Locate the cell with the specified text and output its [x, y] center coordinate. 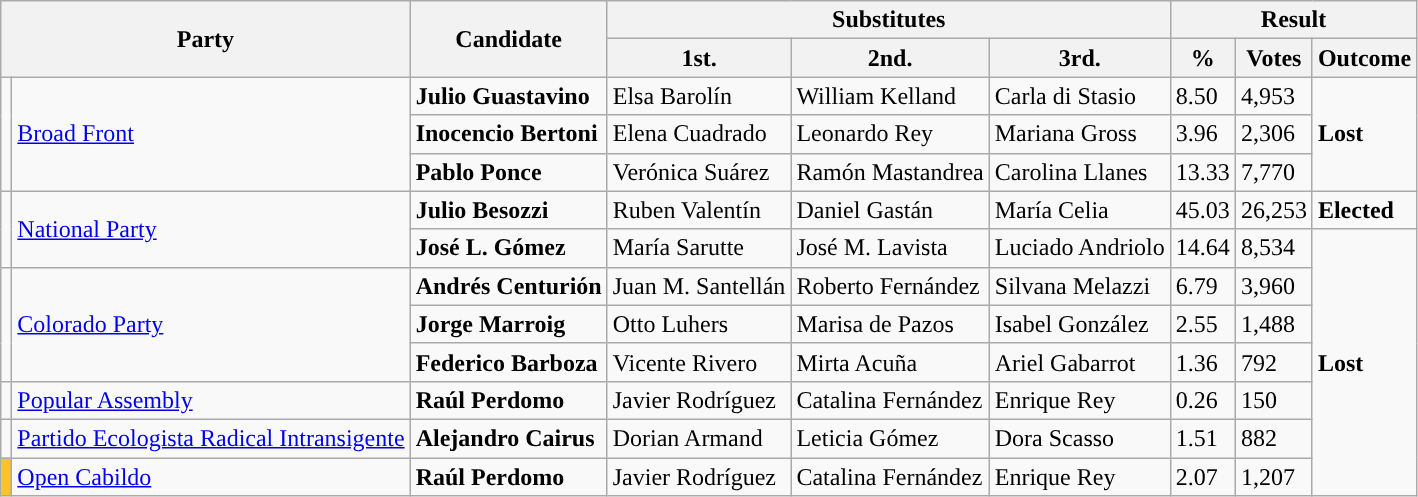
% [1202, 58]
2.55 [1202, 324]
Juan M. Santellán [699, 286]
7,770 [1274, 172]
Votes [1274, 58]
Andrés Centurión [508, 286]
Dora Scasso [1080, 438]
Popular Assembly [211, 400]
Party [206, 39]
Pablo Ponce [508, 172]
Verónica Suárez [699, 172]
Alejandro Cairus [508, 438]
Outcome [1364, 58]
Silvana Melazzi [1080, 286]
Jorge Marroig [508, 324]
Carolina Llanes [1080, 172]
Open Cabildo [211, 477]
Vicente Rivero [699, 362]
National Party [211, 229]
6.79 [1202, 286]
Broad Front [211, 134]
William Kelland [890, 96]
8,534 [1274, 248]
150 [1274, 400]
María Celia [1080, 210]
1.36 [1202, 362]
Elected [1364, 210]
Luciado Andriolo [1080, 248]
13.33 [1202, 172]
882 [1274, 438]
Mariana Gross [1080, 134]
Daniel Gastán [890, 210]
Marisa de Pazos [890, 324]
Mirta Acuña [890, 362]
2nd. [890, 58]
Inocencio Bertoni [508, 134]
2,306 [1274, 134]
Ariel Gabarrot [1080, 362]
8.50 [1202, 96]
Candidate [508, 39]
Otto Luhers [699, 324]
Result [1293, 20]
José L. Gómez [508, 248]
1,207 [1274, 477]
Roberto Fernández [890, 286]
Substitutes [888, 20]
3rd. [1080, 58]
Ramón Mastandrea [890, 172]
26,253 [1274, 210]
Julio Guastavino [508, 96]
Dorian Armand [699, 438]
1.51 [1202, 438]
Isabel González [1080, 324]
Julio Besozzi [508, 210]
Carla di Stasio [1080, 96]
Elsa Barolín [699, 96]
Federico Barboza [508, 362]
1,488 [1274, 324]
Colorado Party [211, 324]
José M. Lavista [890, 248]
792 [1274, 362]
4,953 [1274, 96]
Leticia Gómez [890, 438]
Leonardo Rey [890, 134]
Ruben Valentín [699, 210]
14.64 [1202, 248]
3,960 [1274, 286]
2.07 [1202, 477]
1st. [699, 58]
3.96 [1202, 134]
María Sarutte [699, 248]
0.26 [1202, 400]
45.03 [1202, 210]
Elena Cuadrado [699, 134]
Partido Ecologista Radical Intransigente [211, 438]
